Identify which cell holds the provided text, then report its (X, Y) central coordinate. 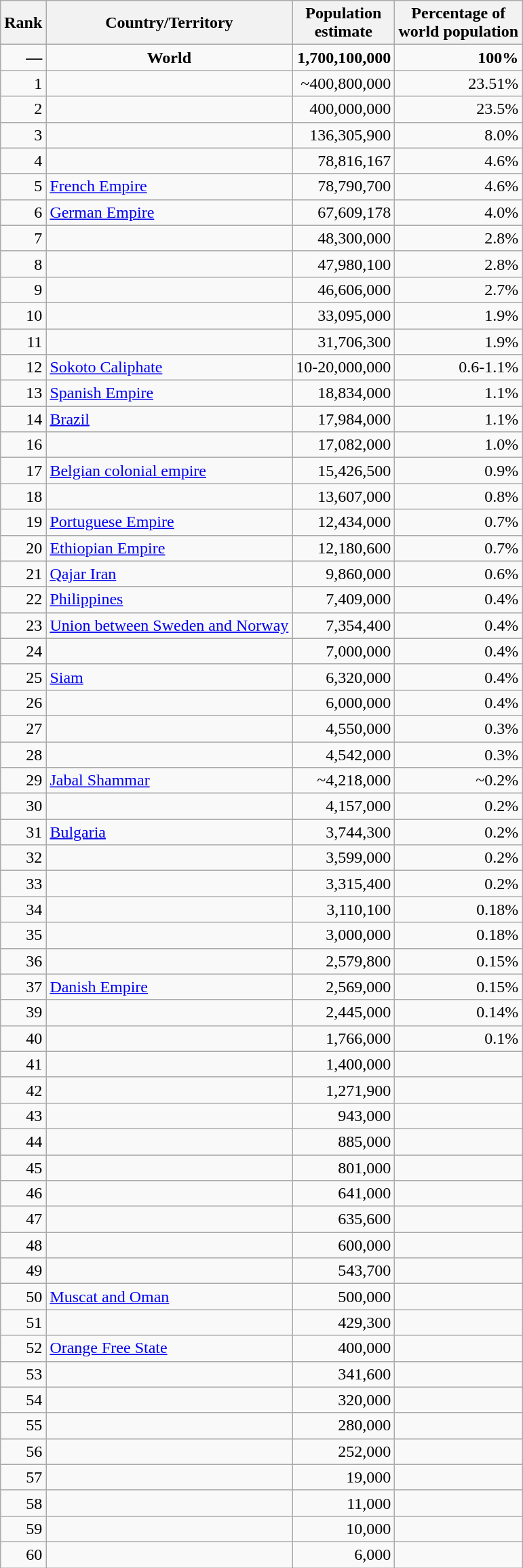
51 (23, 1322)
31,706,300 (343, 341)
10-20,000,000 (343, 368)
17,984,000 (343, 419)
500,000 (343, 1297)
19 (23, 522)
0.6% (459, 574)
Spanish Empire (170, 393)
635,600 (343, 1219)
Country/Territory (170, 23)
Siam (170, 677)
543,700 (343, 1271)
Union between Sweden and Norway (170, 625)
48,300,000 (343, 238)
4 (23, 161)
0.8% (459, 496)
1 (23, 83)
252,000 (343, 1451)
20 (23, 548)
9 (23, 290)
641,000 (343, 1194)
59 (23, 1529)
6 (23, 212)
Population estimate (343, 23)
4.0% (459, 212)
7 (23, 238)
10 (23, 315)
Percentage ofworld population (459, 23)
78,816,167 (343, 161)
2,569,000 (343, 987)
7,354,400 (343, 625)
15,426,500 (343, 471)
429,300 (343, 1322)
44 (23, 1141)
1,271,900 (343, 1090)
50 (23, 1297)
4,542,000 (343, 755)
11,000 (343, 1503)
56 (23, 1451)
400,000 (343, 1348)
Bulgaria (170, 832)
11 (23, 341)
13,607,000 (343, 496)
1,700,100,000 (343, 58)
45 (23, 1167)
— (23, 58)
19,000 (343, 1477)
14 (23, 419)
67,609,178 (343, 212)
600,000 (343, 1245)
12 (23, 368)
43 (23, 1116)
5 (23, 187)
943,000 (343, 1116)
6,000,000 (343, 703)
46,606,000 (343, 290)
0.1% (459, 1038)
22 (23, 600)
Danish Empire (170, 987)
3,000,000 (343, 935)
6,320,000 (343, 677)
3,599,000 (343, 858)
German Empire (170, 212)
280,000 (343, 1426)
8.0% (459, 135)
8 (23, 264)
400,000,000 (343, 109)
25 (23, 677)
23.51% (459, 83)
Jabal Shammar (170, 781)
3,315,400 (343, 884)
40 (23, 1038)
39 (23, 1013)
33,095,000 (343, 315)
54 (23, 1400)
9,860,000 (343, 574)
29 (23, 781)
47 (23, 1219)
34 (23, 909)
7,409,000 (343, 600)
3,110,100 (343, 909)
341,600 (343, 1374)
2,579,800 (343, 961)
7,000,000 (343, 651)
World (170, 58)
41 (23, 1064)
0.6-1.1% (459, 368)
42 (23, 1090)
4,550,000 (343, 728)
30 (23, 806)
16 (23, 445)
58 (23, 1503)
1,766,000 (343, 1038)
52 (23, 1348)
Portuguese Empire (170, 522)
1.0% (459, 445)
31 (23, 832)
46 (23, 1194)
60 (23, 1554)
78,790,700 (343, 187)
Qajar Iran (170, 574)
48 (23, 1245)
Rank (23, 23)
23.5% (459, 109)
Muscat and Oman (170, 1297)
17,082,000 (343, 445)
3,744,300 (343, 832)
0.9% (459, 471)
~400,800,000 (343, 83)
885,000 (343, 1141)
3 (23, 135)
18,834,000 (343, 393)
2 (23, 109)
Brazil (170, 419)
0.14% (459, 1013)
Philippines (170, 600)
28 (23, 755)
801,000 (343, 1167)
53 (23, 1374)
47,980,100 (343, 264)
~0.2% (459, 781)
13 (23, 393)
100% (459, 58)
35 (23, 935)
6,000 (343, 1554)
Belgian colonial empire (170, 471)
136,305,900 (343, 135)
18 (23, 496)
57 (23, 1477)
33 (23, 884)
2,445,000 (343, 1013)
24 (23, 651)
French Empire (170, 187)
26 (23, 703)
12,180,600 (343, 548)
12,434,000 (343, 522)
320,000 (343, 1400)
23 (23, 625)
27 (23, 728)
1,400,000 (343, 1064)
Sokoto Caliphate (170, 368)
4,157,000 (343, 806)
32 (23, 858)
Orange Free State (170, 1348)
2.7% (459, 290)
10,000 (343, 1529)
36 (23, 961)
Ethiopian Empire (170, 548)
21 (23, 574)
49 (23, 1271)
37 (23, 987)
~4,218,000 (343, 781)
17 (23, 471)
55 (23, 1426)
